Identify which cell holds the provided text, then report its [X, Y] central coordinate. 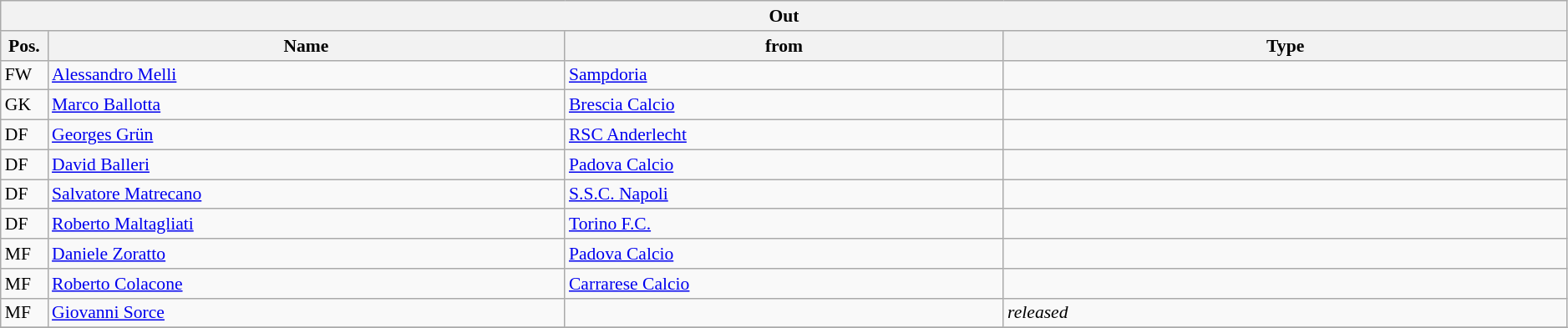
Carrarese Calcio [784, 284]
GK [24, 105]
Georges Grün [306, 135]
from [784, 46]
Torino F.C. [784, 225]
David Balleri [306, 164]
Out [784, 16]
Pos. [24, 46]
Giovanni Sorce [306, 313]
Salvatore Matrecano [306, 194]
RSC Anderlecht [784, 135]
Alessandro Melli [306, 75]
S.S.C. Napoli [784, 194]
Sampdoria [784, 75]
Brescia Calcio [784, 105]
Marco Ballotta [306, 105]
Daniele Zoratto [306, 254]
FW [24, 75]
Roberto Maltagliati [306, 225]
released [1285, 313]
Roberto Colacone [306, 284]
Type [1285, 46]
Name [306, 46]
